Identify which cell holds the provided text, then report its (X, Y) central coordinate. 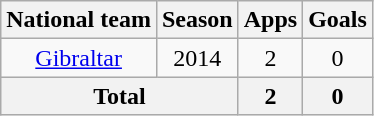
Gibraltar (79, 58)
Goals (338, 20)
National team (79, 20)
Total (120, 96)
Apps (270, 20)
2014 (197, 58)
Season (197, 20)
